Provide the [X, Y] coordinate of the cell's center where the given text is located.  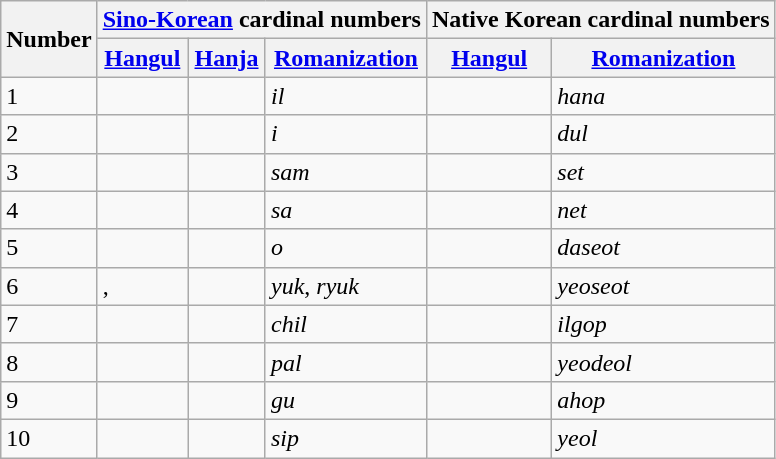
6 [49, 286]
Hanja [227, 58]
pal [346, 362]
sam [346, 172]
3 [49, 172]
gu [346, 400]
2 [49, 134]
net [664, 210]
Sino-Korean cardinal numbers [262, 20]
daseot [664, 248]
chil [346, 324]
sip [346, 438]
dul [664, 134]
4 [49, 210]
10 [49, 438]
ilgop [664, 324]
yeol [664, 438]
9 [49, 400]
set [664, 172]
sa [346, 210]
hana [664, 96]
yeoseot [664, 286]
Native Korean cardinal numbers [600, 20]
1 [49, 96]
8 [49, 362]
ahop [664, 400]
yuk, ryuk [346, 286]
7 [49, 324]
Number [49, 39]
il [346, 96]
i [346, 134]
5 [49, 248]
o [346, 248]
yeodeol [664, 362]
, [142, 286]
